Find where the given text appears and provide that cell's center as (X, Y) coordinate. 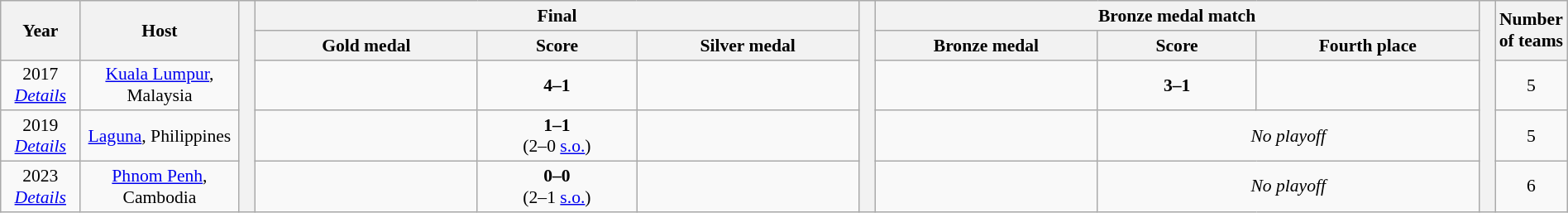
Laguna, Philippines (160, 136)
4–1 (557, 85)
Year (41, 30)
Kuala Lumpur, Malaysia (160, 85)
Host (160, 30)
Silver medal (748, 46)
2017Details (41, 85)
Gold medal (366, 46)
Final (557, 16)
2023Details (41, 187)
0–0(2–1 s.o.) (557, 187)
6 (1532, 187)
2019Details (41, 136)
3–1 (1177, 85)
Fourth place (1368, 46)
Bronze medal match (1177, 16)
Phnom Penh, Cambodia (160, 187)
1–1(2–0 s.o.) (557, 136)
Bronze medal (986, 46)
Number of teams (1532, 30)
